Extract the [x, y] coordinate from the center of the cell holding the provided text.  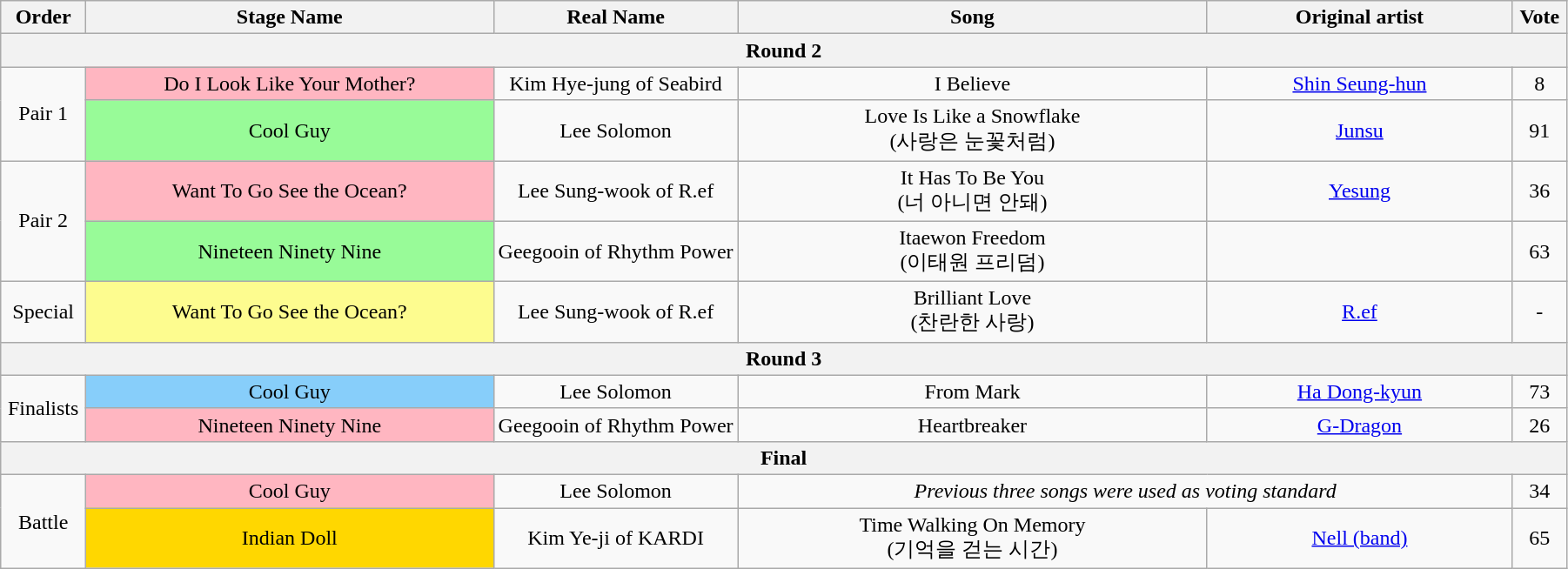
Heartbreaker [973, 425]
Itaewon Freedom(이태원 프리덤) [973, 251]
Do I Look Like Your Mother? [290, 84]
It Has To Be You(너 아니면 안돼) [973, 191]
34 [1539, 491]
Brilliant Love(찬란한 사랑) [973, 312]
91 [1539, 131]
73 [1539, 392]
36 [1539, 191]
Junsu [1359, 131]
63 [1539, 251]
Song [973, 17]
Previous three songs were used as voting standard [1125, 491]
Pair 2 [44, 221]
Vote [1539, 17]
Real Name [616, 17]
26 [1539, 425]
Stage Name [290, 17]
R.ef [1359, 312]
Round 3 [784, 358]
Love Is Like a Snowflake(사랑은 눈꽃처럼) [973, 131]
Nell (band) [1359, 539]
65 [1539, 539]
From Mark [973, 392]
Ha Dong-kyun [1359, 392]
Original artist [1359, 17]
I Believe [973, 84]
G-Dragon [1359, 425]
Battle [44, 521]
- [1539, 312]
Round 2 [784, 50]
Kim Hye-jung of Seabird [616, 84]
Pair 1 [44, 114]
Indian Doll [290, 539]
Final [784, 458]
Order [44, 17]
8 [1539, 84]
Yesung [1359, 191]
Time Walking On Memory(기억을 걷는 시간) [973, 539]
Shin Seung-hun [1359, 84]
Kim Ye-ji of KARDI [616, 539]
Special [44, 312]
Finalists [44, 408]
